Detect which cell encompasses the target text, then output its (x, y) center coordinate. 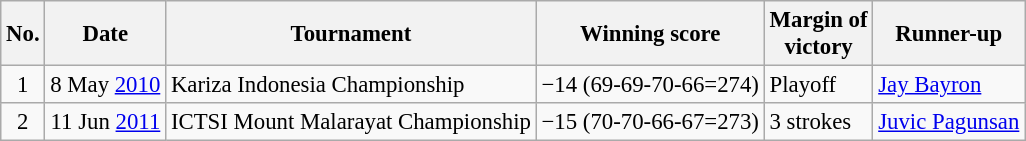
No. (23, 34)
3 strokes (818, 122)
Date (106, 34)
1 (23, 85)
2 (23, 122)
Kariza Indonesia Championship (352, 85)
Margin ofvictory (818, 34)
Runner-up (949, 34)
Tournament (352, 34)
Juvic Pagunsan (949, 122)
Jay Bayron (949, 85)
11 Jun 2011 (106, 122)
Playoff (818, 85)
8 May 2010 (106, 85)
−15 (70-70-66-67=273) (650, 122)
Winning score (650, 34)
ICTSI Mount Malarayat Championship (352, 122)
−14 (69-69-70-66=274) (650, 85)
